Provide the [x, y] coordinate of the cell's center where the given text is located.  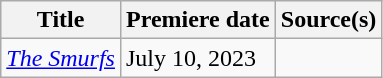
Title [61, 20]
July 10, 2023 [198, 58]
Source(s) [328, 20]
The Smurfs [61, 58]
Premiere date [198, 20]
